Scan for the cell matching the given text and deliver its (x, y) coordinate at center. 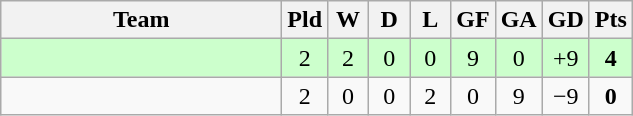
Pld (305, 20)
Pts (610, 20)
+9 (566, 58)
GF (473, 20)
L (430, 20)
GA (518, 20)
4 (610, 58)
GD (566, 20)
W (348, 20)
Team (142, 20)
D (390, 20)
−9 (566, 96)
